Pinpoint the cell where the given text exists, returning its [x, y] midpoint coordinate. 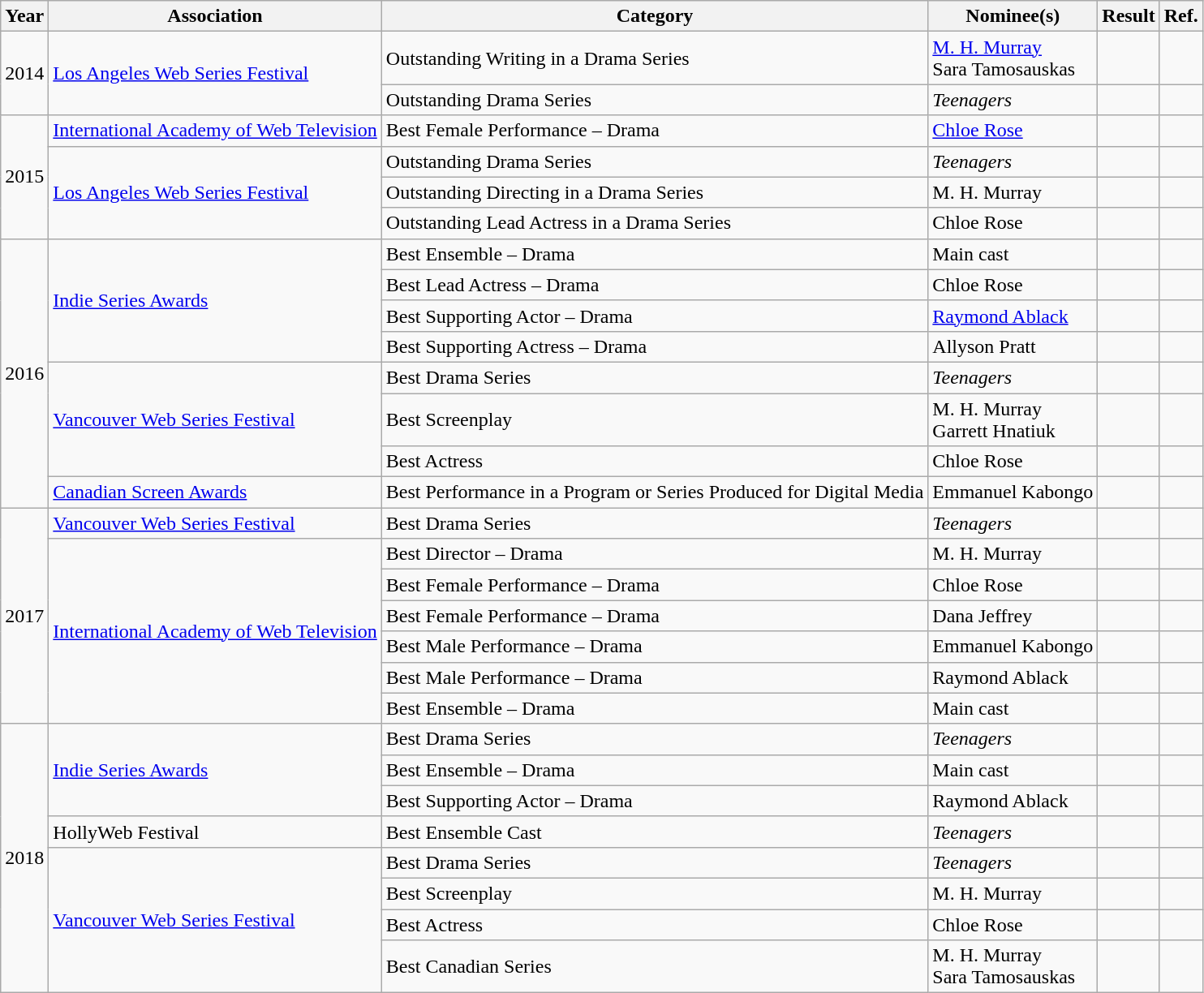
Outstanding Lead Actress in a Drama Series [655, 223]
Canadian Screen Awards [215, 492]
Outstanding Directing in a Drama Series [655, 192]
Result [1129, 16]
Allyson Pratt [1013, 346]
2014 [24, 73]
2015 [24, 177]
Dana Jeffrey [1013, 616]
Nominee(s) [1013, 16]
2016 [24, 373]
Ref. [1181, 16]
Category [655, 16]
Best Supporting Actress – Drama [655, 346]
Year [24, 16]
Best Performance in a Program or Series Produced for Digital Media [655, 492]
2017 [24, 616]
2018 [24, 858]
Best Ensemble Cast [655, 832]
Best Canadian Series [655, 967]
Outstanding Writing in a Drama Series [655, 58]
M. H. MurrayGarrett Hnatiuk [1013, 419]
HollyWeb Festival [215, 832]
Best Lead Actress – Drama [655, 285]
Association [215, 16]
Best Director – Drama [655, 554]
